Extract the [X, Y] coordinate from the center of the cell holding the provided text.  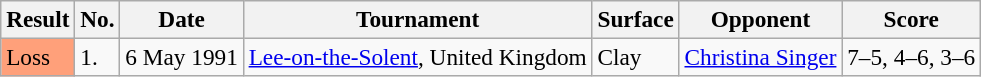
Date [182, 19]
Loss [38, 57]
1. [98, 57]
Opponent [760, 19]
7–5, 4–6, 3–6 [912, 57]
No. [98, 19]
Lee-on-the-Solent, United Kingdom [418, 57]
Christina Singer [760, 57]
Tournament [418, 19]
Clay [636, 57]
Result [38, 19]
Surface [636, 19]
Score [912, 19]
6 May 1991 [182, 57]
